Output the [x, y] coordinate of the center of the cell containing the given text.  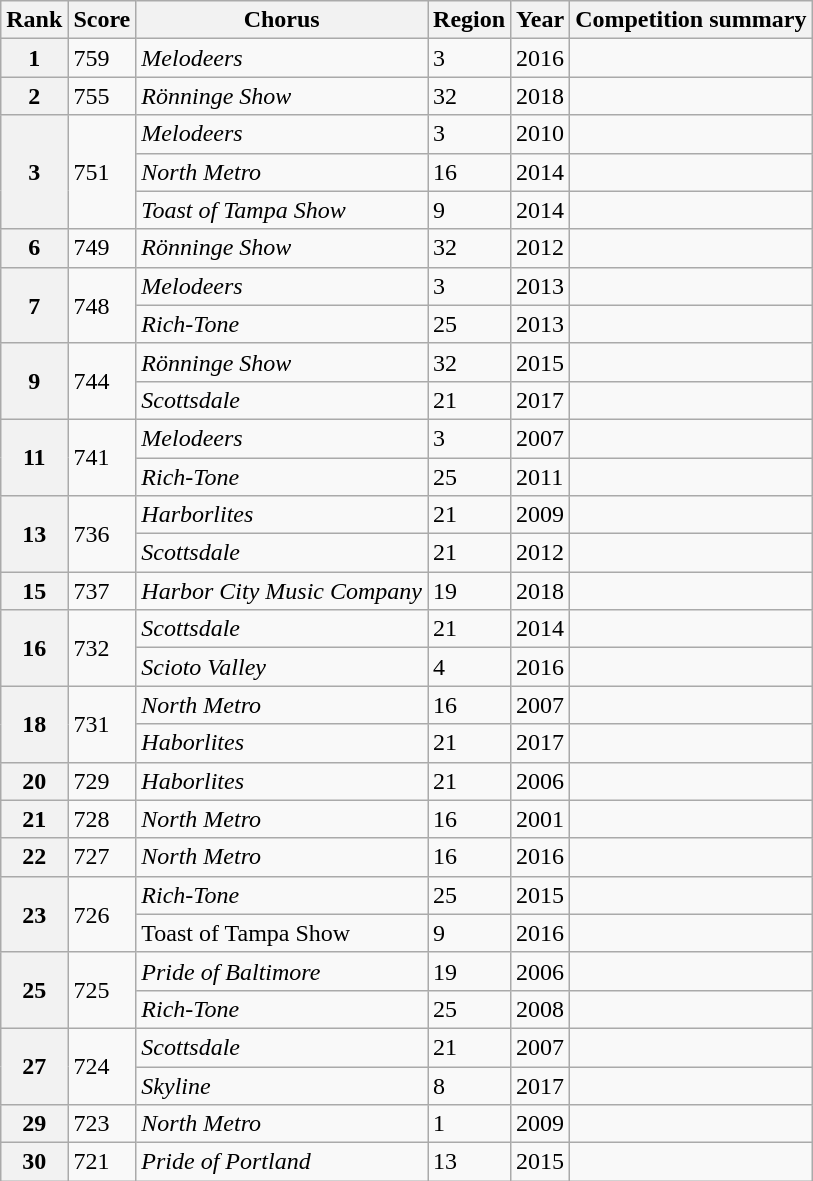
724 [102, 1066]
6 [34, 248]
Score [102, 20]
Harborlites [282, 515]
Year [540, 20]
Scioto Valley [282, 667]
11 [34, 457]
751 [102, 172]
731 [102, 724]
15 [34, 591]
726 [102, 914]
741 [102, 457]
27 [34, 1066]
29 [34, 1124]
30 [34, 1162]
20 [34, 781]
Chorus [282, 20]
755 [102, 96]
8 [470, 1085]
2011 [540, 477]
723 [102, 1124]
7 [34, 305]
Region [470, 20]
732 [102, 648]
2010 [540, 134]
18 [34, 724]
Skyline [282, 1085]
22 [34, 857]
2001 [540, 819]
4 [470, 667]
737 [102, 591]
Pride of Portland [282, 1162]
2008 [540, 1009]
Rank [34, 20]
749 [102, 248]
728 [102, 819]
Pride of Baltimore [282, 971]
759 [102, 58]
Harbor City Music Company [282, 591]
Competition summary [691, 20]
736 [102, 534]
721 [102, 1162]
725 [102, 990]
744 [102, 381]
2 [34, 96]
23 [34, 914]
727 [102, 857]
729 [102, 781]
748 [102, 305]
